For the text-containing cell, return its midpoint in (x, y) coordinate format. 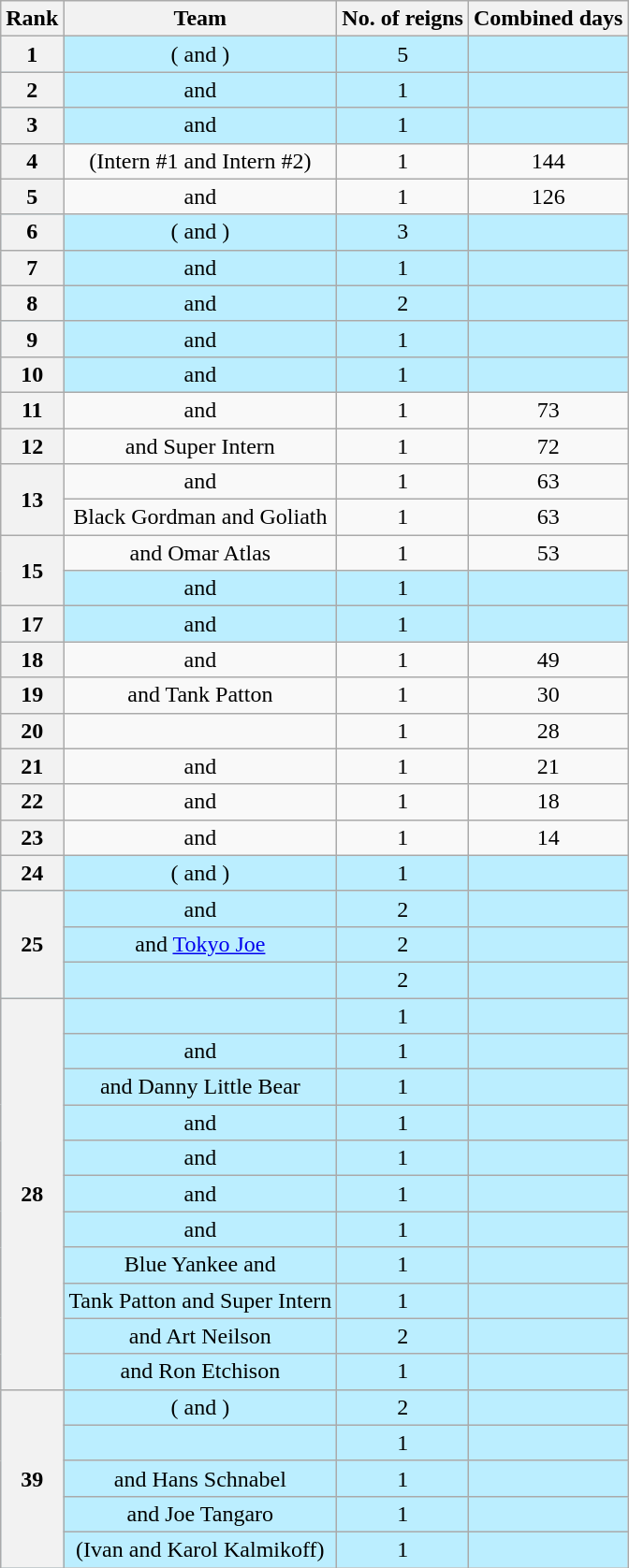
30 (548, 695)
39 (32, 1478)
126 (548, 196)
9 (32, 339)
15 (32, 571)
14 (548, 837)
144 (548, 161)
Team (200, 19)
and Super Intern (200, 446)
25 (32, 944)
24 (32, 873)
and Tokyo Joe (200, 944)
and Hans Schnabel (200, 1478)
10 (32, 374)
Black Gordman and Goliath (200, 517)
22 (32, 802)
11 (32, 410)
19 (32, 695)
20 (32, 731)
and Ron Etchison (200, 1372)
and Art Neilson (200, 1336)
53 (548, 553)
Tank Patton and Super Intern (200, 1300)
17 (32, 624)
No. of reigns (402, 19)
and Omar Atlas (200, 553)
23 (32, 837)
49 (548, 660)
72 (548, 446)
4 (32, 161)
12 (32, 446)
6 (32, 232)
Blue Yankee and (200, 1265)
13 (32, 500)
7 (32, 268)
Combined days (548, 19)
and Danny Little Bear (200, 1087)
Rank (32, 19)
(Ivan and Karol Kalmikoff) (200, 1549)
(Intern #1 and Intern #2) (200, 161)
73 (548, 410)
and Joe Tangaro (200, 1514)
and Tank Patton (200, 695)
8 (32, 303)
